For the text-containing cell, return its midpoint in (X, Y) coordinate format. 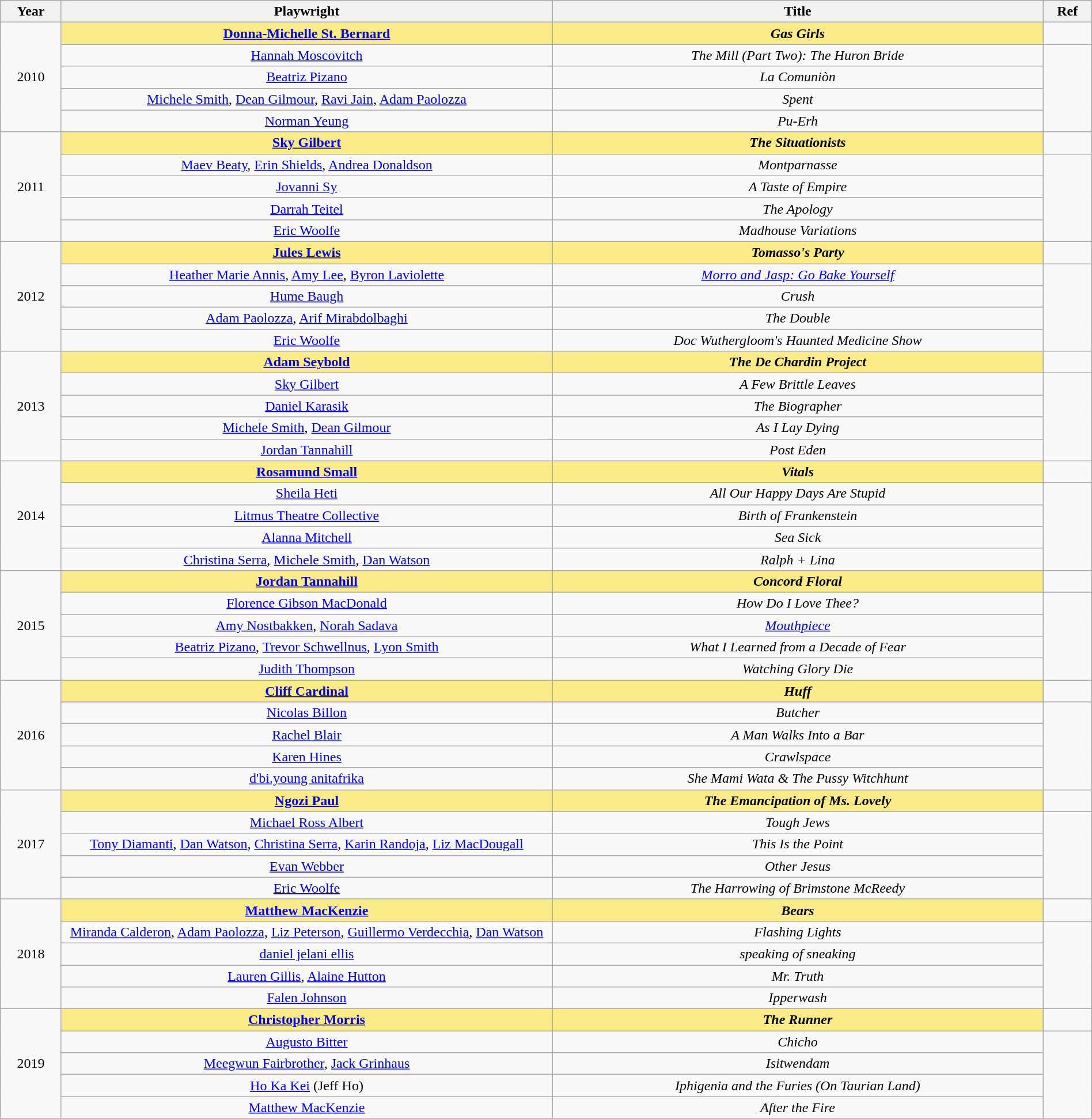
As I Lay Dying (798, 428)
Heather Marie Annis, Amy Lee, Byron Laviolette (306, 275)
How Do I Love Thee? (798, 603)
Post Eden (798, 450)
Augusto Bitter (306, 1042)
Michele Smith, Dean Gilmour, Ravi Jain, Adam Paolozza (306, 99)
Mr. Truth (798, 976)
2016 (31, 735)
2018 (31, 954)
This Is the Point (798, 844)
The Mill (Part Two): The Huron Bride (798, 55)
Pu-Erh (798, 121)
Lauren Gillis, Alaine Hutton (306, 976)
2014 (31, 515)
Beatriz Pizano (306, 77)
Chicho (798, 1042)
Judith Thompson (306, 669)
Nicolas Billon (306, 713)
The Emancipation of Ms. Lovely (798, 801)
daniel jelani ellis (306, 954)
A Taste of Empire (798, 187)
Morro and Jasp: Go Bake Yourself (798, 275)
Doc Wuthergloom's Haunted Medicine Show (798, 340)
Miranda Calderon, Adam Paolozza, Liz Peterson, Guillermo Verdecchia, Dan Watson (306, 932)
Jovanni Sy (306, 187)
2011 (31, 187)
Rosamund Small (306, 472)
Amy Nostbakken, Norah Sadava (306, 625)
Karen Hines (306, 757)
speaking of sneaking (798, 954)
La Comuniòn (798, 77)
The Apology (798, 208)
Ref (1067, 12)
Tomasso's Party (798, 252)
Jules Lewis (306, 252)
What I Learned from a Decade of Fear (798, 647)
Ralph + Lina (798, 559)
Ngozi Paul (306, 801)
Norman Yeung (306, 121)
2010 (31, 77)
Hannah Moscovitch (306, 55)
The Biographer (798, 406)
Ho Ka Kei (Jeff Ho) (306, 1086)
The Double (798, 318)
Ipperwash (798, 998)
Butcher (798, 713)
Sheila Heti (306, 494)
2019 (31, 1064)
Cliff Cardinal (306, 691)
d'bi.young anitafrika (306, 779)
Hume Baugh (306, 297)
A Few Brittle Leaves (798, 384)
Title (798, 12)
Florence Gibson MacDonald (306, 603)
Michael Ross Albert (306, 822)
2017 (31, 844)
The Harrowing of Brimstone McReedy (798, 888)
After the Fire (798, 1107)
Mouthpiece (798, 625)
Tough Jews (798, 822)
She Mami Wata & The Pussy Witchhunt (798, 779)
Alanna Mitchell (306, 537)
Christopher Morris (306, 1020)
Litmus Theatre Collective (306, 515)
Isitwendam (798, 1064)
Montparnasse (798, 165)
Falen Johnson (306, 998)
Sea Sick (798, 537)
Donna-Michelle St. Bernard (306, 33)
Spent (798, 99)
Gas Girls (798, 33)
Beatriz Pizano, Trevor Schwellnus, Lyon Smith (306, 647)
Other Jesus (798, 866)
Daniel Karasik (306, 406)
Michele Smith, Dean Gilmour (306, 428)
Vitals (798, 472)
Christina Serra, Michele Smith, Dan Watson (306, 559)
Iphigenia and the Furies (On Taurian Land) (798, 1086)
The De Chardin Project (798, 362)
The Runner (798, 1020)
Bears (798, 910)
Rachel Blair (306, 735)
Concord Floral (798, 581)
Crawlspace (798, 757)
2012 (31, 296)
Adam Paolozza, Arif Mirabdolbaghi (306, 318)
Playwright (306, 12)
Year (31, 12)
Watching Glory Die (798, 669)
Meegwun Fairbrother, Jack Grinhaus (306, 1064)
All Our Happy Days Are Stupid (798, 494)
Darrah Teitel (306, 208)
2013 (31, 406)
A Man Walks Into a Bar (798, 735)
Huff (798, 691)
Tony Diamanti, Dan Watson, Christina Serra, Karin Randoja, Liz MacDougall (306, 844)
Adam Seybold (306, 362)
Maev Beaty, Erin Shields, Andrea Donaldson (306, 165)
Crush (798, 297)
Evan Webber (306, 866)
Flashing Lights (798, 932)
Birth of Frankenstein (798, 515)
2015 (31, 625)
Madhouse Variations (798, 230)
The Situationists (798, 143)
